Capture the cell that displays the provided text and extract its (X, Y) central coordinate. 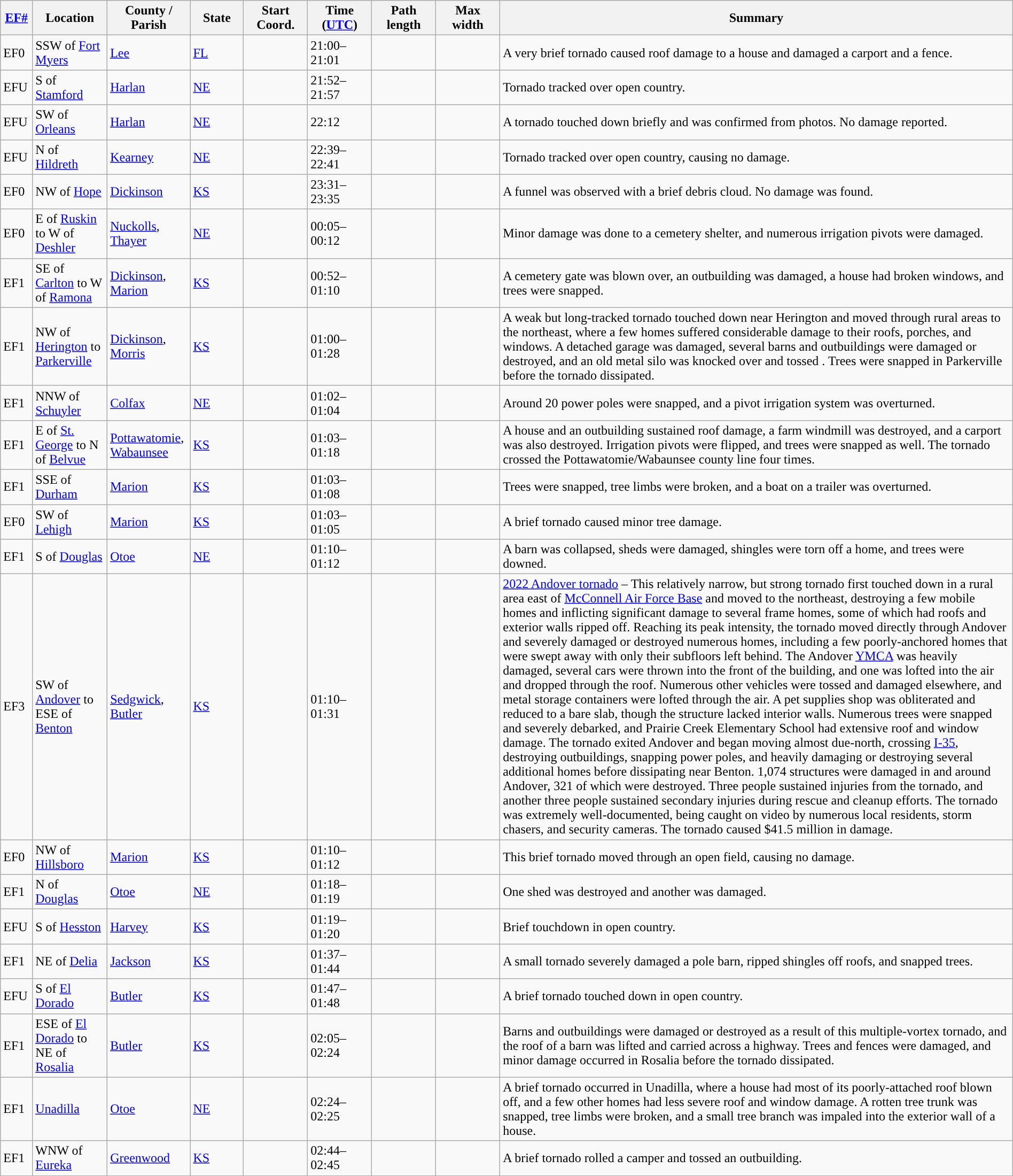
N of Douglas (70, 892)
21:00–21:01 (340, 52)
N of Hildreth (70, 157)
E of Ruskin to W of Deshler (70, 234)
E of St. George to N of Belvue (70, 445)
SE of Carlton to W of Ramona (70, 283)
SSW of Fort Myers (70, 52)
Summary (757, 18)
01:03–01:08 (340, 486)
A brief tornado touched down in open country. (757, 996)
A barn was collapsed, sheds were damaged, shingles were torn off a home, and trees were downed. (757, 557)
01:03–01:05 (340, 522)
S of El Dorado (70, 996)
00:52–01:10 (340, 283)
22:39–22:41 (340, 157)
Tornado tracked over open country. (757, 88)
S of Douglas (70, 557)
A brief tornado caused minor tree damage. (757, 522)
01:37–01:44 (340, 961)
ESE of El Dorado to NE of Rosalia (70, 1046)
Around 20 power poles were snapped, and a pivot irrigation system was overturned. (757, 403)
FL (217, 52)
NNW of Schuyler (70, 403)
02:44–02:45 (340, 1158)
EF3 (17, 707)
Dickinson, Marion (149, 283)
21:52–21:57 (340, 88)
01:19–01:20 (340, 927)
SW of Lehigh (70, 522)
01:18–01:19 (340, 892)
Path length (404, 18)
Time (UTC) (340, 18)
SW of Andover to ESE of Benton (70, 707)
23:31–23:35 (340, 191)
State (217, 18)
SSE of Durham (70, 486)
01:00–01:28 (340, 346)
00:05–00:12 (340, 234)
02:24–02:25 (340, 1109)
01:10–01:31 (340, 707)
S of Hesston (70, 927)
01:02–01:04 (340, 403)
WNW of Eureka (70, 1158)
Dickinson (149, 191)
Brief touchdown in open country. (757, 927)
Trees were snapped, tree limbs were broken, and a boat on a trailer was overturned. (757, 486)
Max width (468, 18)
Tornado tracked over open country, causing no damage. (757, 157)
Pottawatomie, Wabaunsee (149, 445)
Minor damage was done to a cemetery shelter, and numerous irrigation pivots were damaged. (757, 234)
Lee (149, 52)
S of Stamford (70, 88)
01:03–01:18 (340, 445)
Jackson (149, 961)
Colfax (149, 403)
01:47–01:48 (340, 996)
A funnel was observed with a brief debris cloud. No damage was found. (757, 191)
One shed was destroyed and another was damaged. (757, 892)
22:12 (340, 122)
Sedgwick, Butler (149, 707)
Start Coord. (276, 18)
NW of Herington to Parkerville (70, 346)
County / Parish (149, 18)
NW of Hope (70, 191)
EF# (17, 18)
Nuckolls, Thayer (149, 234)
Greenwood (149, 1158)
SW of Orleans (70, 122)
NE of Delia (70, 961)
Harvey (149, 927)
A tornado touched down briefly and was confirmed from photos. No damage reported. (757, 122)
NW of Hillsboro (70, 857)
A cemetery gate was blown over, an outbuilding was damaged, a house had broken windows, and trees were snapped. (757, 283)
Unadilla (70, 1109)
Kearney (149, 157)
A very brief tornado caused roof damage to a house and damaged a carport and a fence. (757, 52)
This brief tornado moved through an open field, causing no damage. (757, 857)
Location (70, 18)
A small tornado severely damaged a pole barn, ripped shingles off roofs, and snapped trees. (757, 961)
A brief tornado rolled a camper and tossed an outbuilding. (757, 1158)
02:05–02:24 (340, 1046)
Dickinson, Morris (149, 346)
